Provide the (x, y) coordinate of the cell's center where the given text is located.  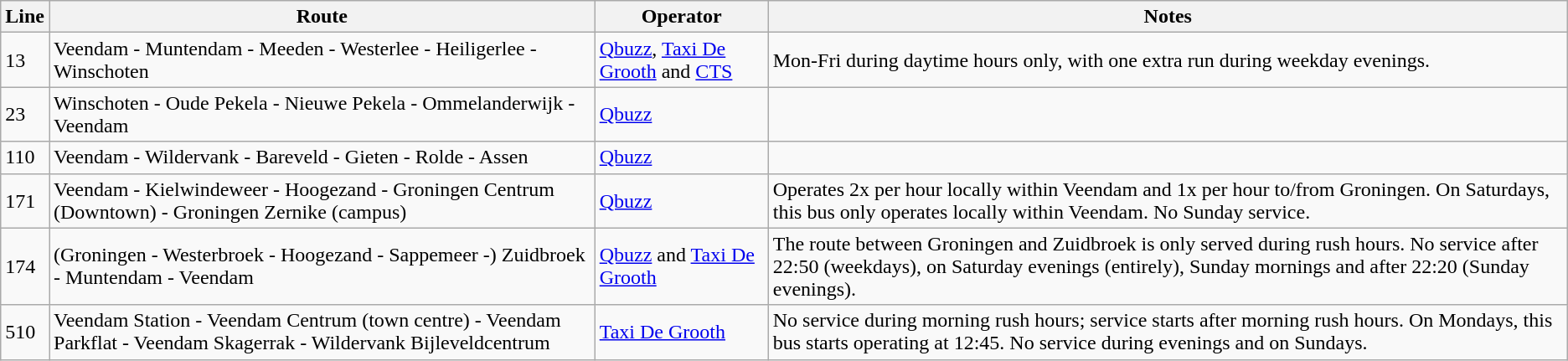
510 (25, 332)
Veendam Station - Veendam Centrum (town centre) - Veendam Parkflat - Veendam Skagerrak - Wildervank Bijleveldcentrum (322, 332)
Route (322, 17)
110 (25, 157)
Line (25, 17)
Mon-Fri during daytime hours only, with one extra run during weekday evenings. (1168, 60)
13 (25, 60)
171 (25, 201)
Veendam - Wildervank - Bareveld - Gieten - Rolde - Assen (322, 157)
Notes (1168, 17)
Taxi De Grooth (682, 332)
(Groningen - Westerbroek - Hoogezand - Sappemeer -) Zuidbroek - Muntendam - Veendam (322, 266)
Winschoten - Oude Pekela - Nieuwe Pekela - Ommelanderwijk - Veendam (322, 114)
Veendam - Kielwindeweer - Hoogezand - Groningen Centrum (Downtown) - Groningen Zernike (campus) (322, 201)
23 (25, 114)
Qbuzz, Taxi De Grooth and CTS (682, 60)
Operator (682, 17)
Veendam - Muntendam - Meeden - Westerlee - Heiligerlee - Winschoten (322, 60)
Qbuzz and Taxi De Grooth (682, 266)
174 (25, 266)
